Output the (X, Y) coordinate of the center of the cell containing the given text.  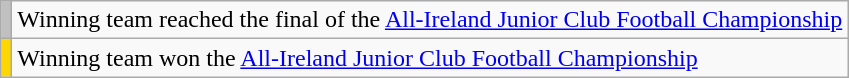
Winning team won the All-Ireland Junior Club Football Championship (430, 58)
Winning team reached the final of the All-Ireland Junior Club Football Championship (430, 20)
